Find where the given text appears and provide that cell's center as [X, Y] coordinate. 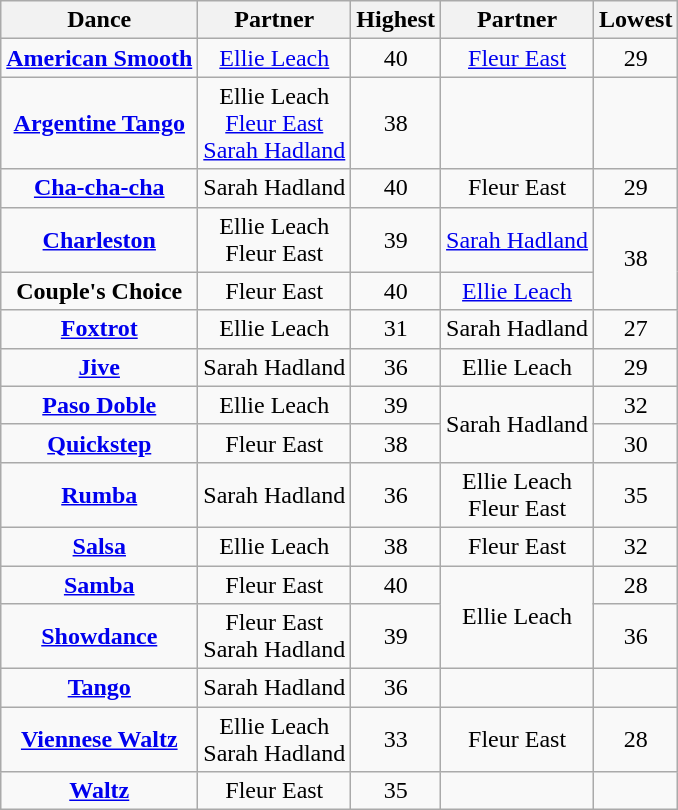
Quickstep [100, 443]
Fleur EastSarah Hadland [274, 636]
30 [636, 443]
27 [636, 329]
Highest [396, 20]
Showdance [100, 636]
Viennese Waltz [100, 740]
Couple's Choice [100, 291]
Lowest [636, 20]
Cha-cha-cha [100, 188]
Ellie LeachFleur EastSarah Hadland [274, 123]
Ellie LeachSarah Hadland [274, 740]
Tango [100, 688]
Paso Doble [100, 405]
33 [396, 740]
American Smooth [100, 58]
Rumba [100, 494]
31 [396, 329]
Foxtrot [100, 329]
Jive [100, 367]
Salsa [100, 546]
Samba [100, 585]
Argentine Tango [100, 123]
Dance [100, 20]
Charleston [100, 240]
Waltz [100, 791]
